From the cell containing the given text, extract its center point as [X, Y] coordinate. 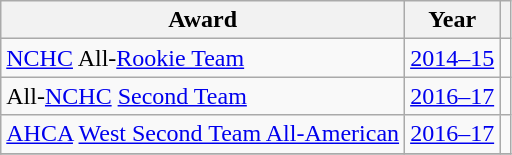
Award [203, 20]
Year [452, 20]
All-NCHC Second Team [203, 96]
2014–15 [452, 58]
AHCA West Second Team All-American [203, 134]
NCHC All-Rookie Team [203, 58]
